Identify which cell holds the provided text, then report its (x, y) central coordinate. 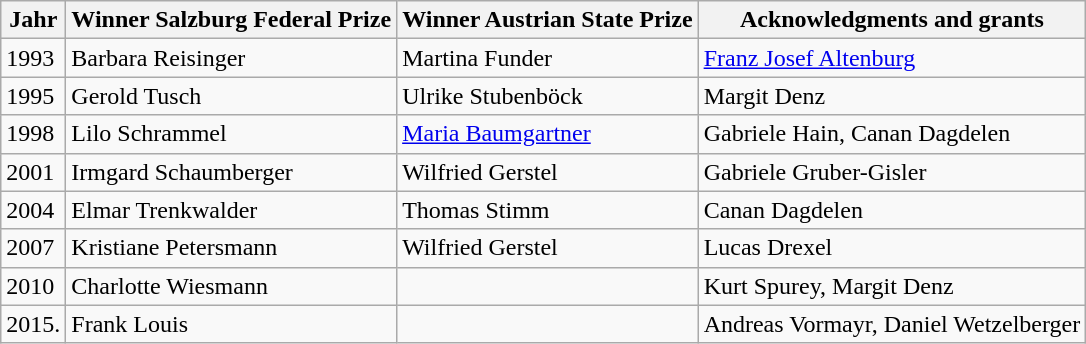
Jahr (34, 20)
2007 (34, 248)
Maria Baumgartner (548, 134)
2004 (34, 210)
Gerold Tusch (232, 96)
Gabriele Hain, Canan Dagdelen (892, 134)
1993 (34, 58)
Franz Josef Altenburg (892, 58)
2015. (34, 324)
Lucas Drexel (892, 248)
Ulrike Stubenböck (548, 96)
Winner Austrian State Prize (548, 20)
Irmgard Schaumberger (232, 172)
Lilo Schrammel (232, 134)
Elmar Trenkwalder (232, 210)
2001 (34, 172)
Kurt Spurey, Margit Denz (892, 286)
Frank Louis (232, 324)
2010 (34, 286)
Canan Dagdelen (892, 210)
1998 (34, 134)
Barbara Reisinger (232, 58)
Margit Denz (892, 96)
Winner Salzburg Federal Prize (232, 20)
Charlotte Wiesmann (232, 286)
Kristiane Petersmann (232, 248)
Thomas Stimm (548, 210)
Martina Funder (548, 58)
Acknowledgments and grants (892, 20)
Andreas Vormayr, Daniel Wetzelberger (892, 324)
1995 (34, 96)
Gabriele Gruber-Gisler (892, 172)
